Identify which cell holds the provided text, then report its [X, Y] central coordinate. 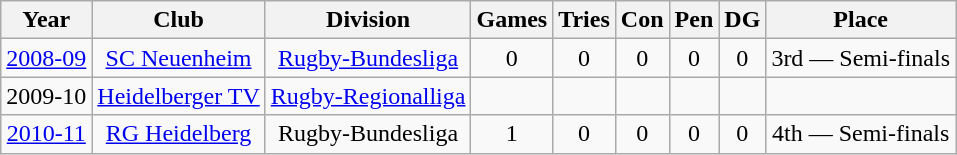
2008-09 [46, 58]
Club [178, 20]
Rugby-Regionalliga [368, 96]
Division [368, 20]
Pen [694, 20]
Heidelberger TV [178, 96]
Con [642, 20]
RG Heidelberg [178, 134]
Place [861, 20]
4th — Semi-finals [861, 134]
SC Neuenheim [178, 58]
Tries [584, 20]
DG [742, 20]
Year [46, 20]
2009-10 [46, 96]
2010-11 [46, 134]
3rd — Semi-finals [861, 58]
Games [512, 20]
1 [512, 134]
